Locate the cell with the specified text and output its [x, y] center coordinate. 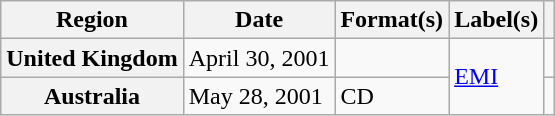
Format(s) [392, 20]
Label(s) [496, 20]
Australia [92, 96]
Date [259, 20]
Region [92, 20]
May 28, 2001 [259, 96]
April 30, 2001 [259, 58]
CD [392, 96]
EMI [496, 77]
United Kingdom [92, 58]
